Return [x, y] of the center of cell containing provided text 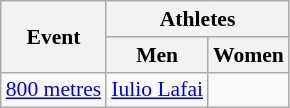
Event [54, 36]
Iulio Lafai [157, 90]
Men [157, 55]
Women [248, 55]
Athletes [198, 19]
800 metres [54, 90]
